Return the [X, Y] coordinate for the center point of the cell that contains the specified text.  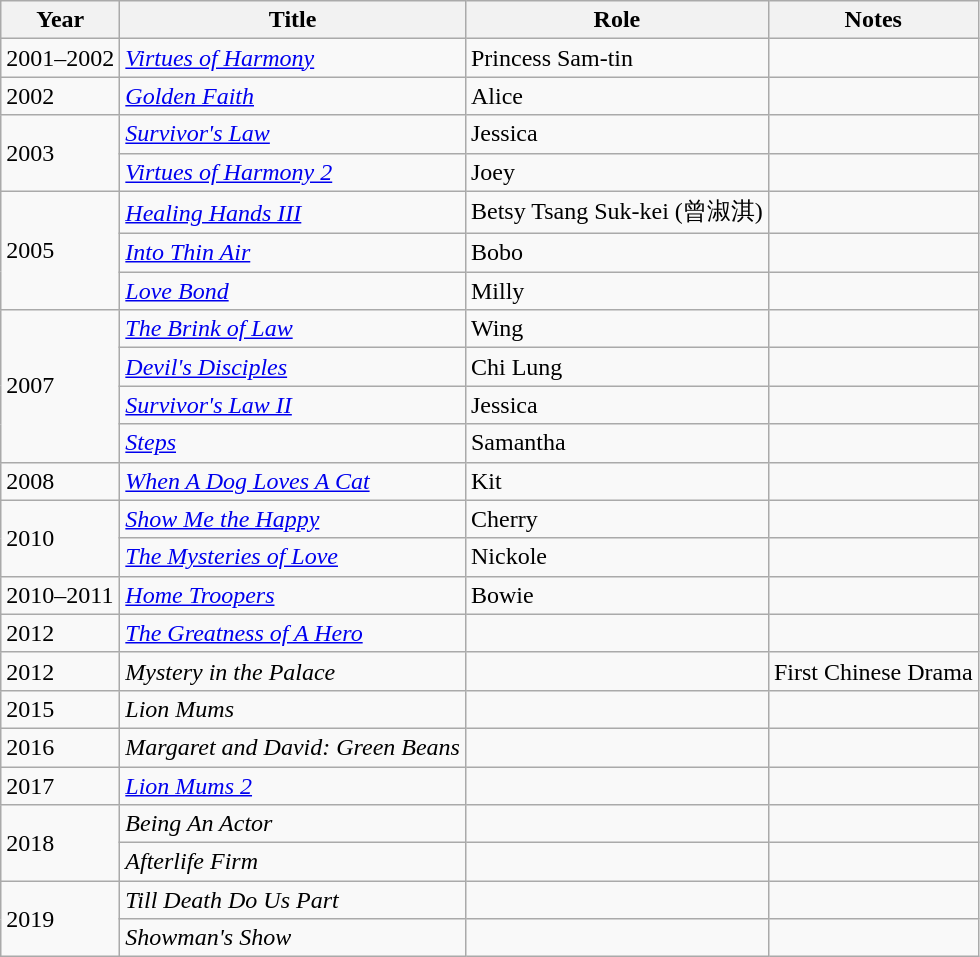
Role [616, 20]
Kit [616, 481]
Being An Actor [293, 824]
When A Dog Loves A Cat [293, 481]
2005 [60, 250]
Betsy Tsang Suk-kei (曾淑淇) [616, 212]
Title [293, 20]
Lion Mums 2 [293, 785]
Golden Faith [293, 96]
The Brink of Law [293, 329]
Till Death Do Us Part [293, 900]
Show Me the Happy [293, 519]
2018 [60, 843]
First Chinese Drama [873, 671]
2002 [60, 96]
Steps [293, 443]
Survivor's Law [293, 134]
Healing Hands III [293, 212]
Samantha [616, 443]
Milly [616, 291]
Notes [873, 20]
Wing [616, 329]
Chi Lung [616, 367]
Lion Mums [293, 709]
Into Thin Air [293, 253]
Mystery in the Palace [293, 671]
2003 [60, 153]
Joey [616, 172]
Year [60, 20]
Virtues of Harmony 2 [293, 172]
Showman's Show [293, 938]
Margaret and David: Green Beans [293, 747]
2007 [60, 386]
Virtues of Harmony [293, 58]
Devil's Disciples [293, 367]
Nickole [616, 557]
2010–2011 [60, 595]
The Mysteries of Love [293, 557]
Home Troopers [293, 595]
Alice [616, 96]
Survivor's Law II [293, 405]
Bowie [616, 595]
2010 [60, 538]
2001–2002 [60, 58]
Cherry [616, 519]
2016 [60, 747]
2015 [60, 709]
The Greatness of A Hero [293, 633]
Afterlife Firm [293, 862]
2017 [60, 785]
Princess Sam-tin [616, 58]
2008 [60, 481]
Bobo [616, 253]
2019 [60, 919]
Love Bond [293, 291]
